Search for the cell housing the specified text and yield its (X, Y) center coordinate. 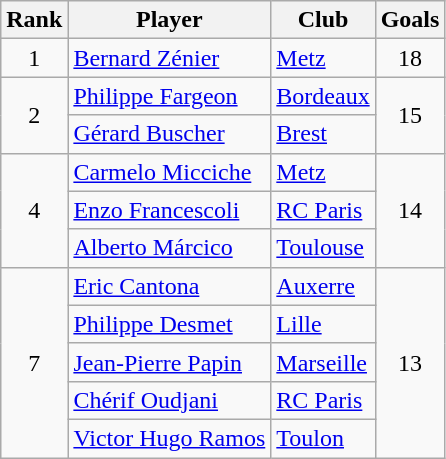
Carmelo Micciche (170, 172)
15 (410, 115)
Toulouse (323, 248)
14 (410, 210)
7 (34, 362)
Chérif Oudjani (170, 400)
Bernard Zénier (170, 58)
Alberto Márcico (170, 248)
Brest (323, 134)
Gérard Buscher (170, 134)
Bordeaux (323, 96)
Toulon (323, 438)
1 (34, 58)
13 (410, 362)
Rank (34, 20)
2 (34, 115)
4 (34, 210)
Philippe Desmet (170, 324)
Goals (410, 20)
Enzo Francescoli (170, 210)
Victor Hugo Ramos (170, 438)
Jean-Pierre Papin (170, 362)
Auxerre (323, 286)
Lille (323, 324)
Eric Cantona (170, 286)
Marseille (323, 362)
Club (323, 20)
Philippe Fargeon (170, 96)
Player (170, 20)
18 (410, 58)
